Capture the cell that displays the provided text and extract its [X, Y] central coordinate. 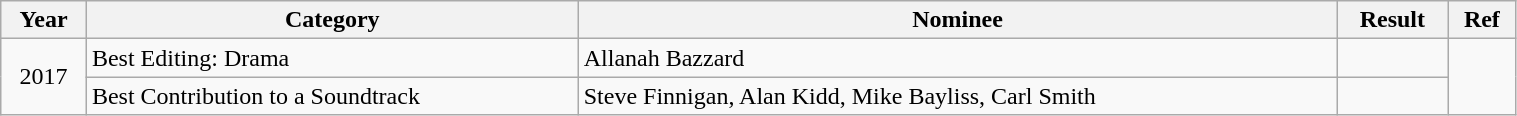
Steve Finnigan, Alan Kidd, Mike Bayliss, Carl Smith [958, 96]
Ref [1482, 20]
2017 [44, 77]
Category [332, 20]
Best Contribution to a Soundtrack [332, 96]
Best Editing: Drama [332, 58]
Allanah Bazzard [958, 58]
Year [44, 20]
Nominee [958, 20]
Result [1392, 20]
